Identify which cell holds the provided text, then report its (X, Y) central coordinate. 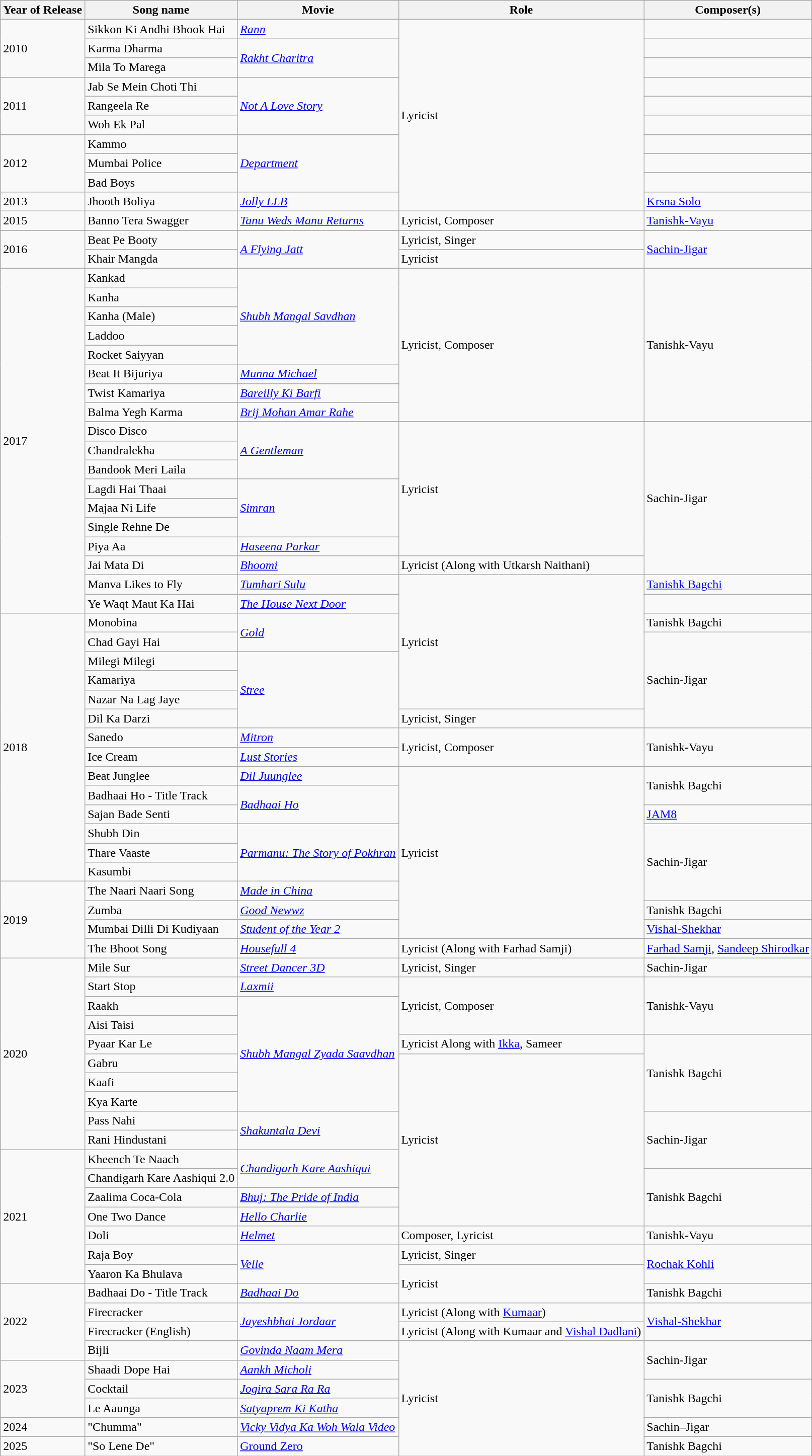
Bandook Meri Laila (161, 469)
Nazar Na Lag Jaye (161, 699)
Firecracker (English) (161, 1331)
Karma Dharma (161, 48)
Milegi Milegi (161, 661)
Cocktail (161, 1389)
2022 (43, 1322)
Lust Stories (318, 757)
Lyricist (Along with Utkarsh Naithani) (521, 565)
Badhaai Ho - Title Track (161, 795)
Woh Ek Pal (161, 125)
Kasumbi (161, 872)
Chandigarh Kare Aashiqui 2.0 (161, 1178)
Bijli (161, 1350)
Chandigarh Kare Aashiqui (318, 1168)
Badhaai Ho (318, 804)
Bad Boys (161, 182)
Laxmii (318, 987)
2012 (43, 163)
2017 (43, 441)
Lyricist (Along with Kumaar) (521, 1312)
Majaa Ni Life (161, 508)
Raja Boy (161, 1255)
Jayeshbhai Jordaar (318, 1322)
Mumbai Police (161, 163)
Chandralekha (161, 450)
Rochak Kohli (728, 1264)
Stree (318, 690)
Dil Ka Darzi (161, 718)
2018 (43, 748)
Dil Juunglee (318, 776)
Pass Nahi (161, 1120)
Rann (318, 29)
Role (521, 10)
Single Rehne De (161, 527)
Ye Waqt Maut Ka Hai (161, 604)
Kheench Te Naach (161, 1159)
Le Aaunga (161, 1408)
"Chumma" (161, 1427)
The House Next Door (318, 604)
2019 (43, 920)
Banno Tera Swagger (161, 220)
Doli (161, 1236)
Rakht Charitra (318, 58)
Beat Pe Booty (161, 240)
Mile Sur (161, 967)
Balma Yegh Karma (161, 412)
Zaalima Coca-Cola (161, 1197)
Jai Mata Di (161, 565)
Shubh Mangal Zyada Saavdhan (318, 1054)
Student of the Year 2 (318, 929)
Sikkon Ki Andhi Bhook Hai (161, 29)
Pyaar Kar Le (161, 1044)
Disco Disco (161, 431)
Gold (318, 632)
Vicky Vidya Ka Woh Wala Video (318, 1427)
Mila To Marega (161, 67)
Sajan Bade Senti (161, 814)
One Two Dance (161, 1217)
Parmanu: The Story of Pokhran (318, 852)
Jolly LLB (318, 201)
Haseena Parkar (318, 546)
Jogira Sara Ra Ra (318, 1389)
Raakh (161, 1006)
Bhuj: The Pride of India (318, 1197)
A Flying Jatt (318, 250)
Housefull 4 (318, 948)
Laddoo (161, 336)
Composer(s) (728, 10)
Mumbai Dilli Di Kudiyaan (161, 929)
Beat Junglee (161, 776)
Sachin–Jigar (728, 1427)
Kya Karte (161, 1101)
Department (318, 163)
Sanedo (161, 738)
Shubh Mangal Savdhan (318, 316)
Twist Kamariya (161, 393)
Bhoomi (318, 565)
Gabru (161, 1063)
Kanha (Male) (161, 316)
Shubh Din (161, 833)
2013 (43, 201)
Satyaprem Ki Katha (318, 1408)
Bareilly Ki Barfi (318, 393)
A Gentleman (318, 450)
Beat It Bijuriya (161, 374)
Not A Love Story (318, 106)
Lagdi Hai Thaai (161, 489)
2015 (43, 220)
Tanu Weds Manu Returns (318, 220)
Yaaron Ka Bhulava (161, 1274)
2016 (43, 250)
Khair Mangda (161, 259)
Start Stop (161, 987)
Shaadi Dope Hai (161, 1369)
Kankad (161, 278)
JAM8 (728, 814)
Composer, Lyricist (521, 1236)
2023 (43, 1389)
Velle (318, 1264)
Kamariya (161, 680)
Rangeela Re (161, 106)
2010 (43, 48)
Monobina (161, 623)
Lyricist (Along with Kumaar and Vishal Dadlani) (521, 1331)
Helmet (318, 1236)
Movie (318, 10)
Firecracker (161, 1312)
Jab Se Mein Choti Thi (161, 87)
Govinda Naam Mera (318, 1350)
Jhooth Boliya (161, 201)
2024 (43, 1427)
Piya Aa (161, 546)
Year of Release (43, 10)
Tumhari Sulu (318, 585)
Kammo (161, 144)
Farhad Samji, Sandeep Shirodkar (728, 948)
Kaafi (161, 1082)
Badhaai Do - Title Track (161, 1293)
Simran (318, 508)
Aisi Taisi (161, 1025)
2021 (43, 1216)
Shakuntala Devi (318, 1130)
Mitron (318, 738)
Munna Michael (318, 374)
2025 (43, 1446)
Lyricist Along with Ikka, Sameer (521, 1044)
Thare Vaaste (161, 853)
2020 (43, 1054)
Rani Hindustani (161, 1140)
Song name (161, 10)
Street Dancer 3D (318, 967)
The Bhoot Song (161, 948)
"So Lene De" (161, 1446)
Ice Cream (161, 757)
The Naari Naari Song (161, 891)
2011 (43, 106)
Hello Charlie (318, 1217)
Good Newwz (318, 910)
Aankh Micholi (318, 1369)
Made in China (318, 891)
Zumba (161, 910)
Brij Mohan Amar Rahe (318, 412)
Ground Zero (318, 1446)
Manva Likes to Fly (161, 585)
Chad Gayi Hai (161, 642)
Krsna Solo (728, 201)
Badhaai Do (318, 1293)
Lyricist (Along with Farhad Samji) (521, 948)
Kanha (161, 297)
Rocket Saiyyan (161, 355)
